Provide the (X, Y) coordinate of the cell's center where the given text is located.  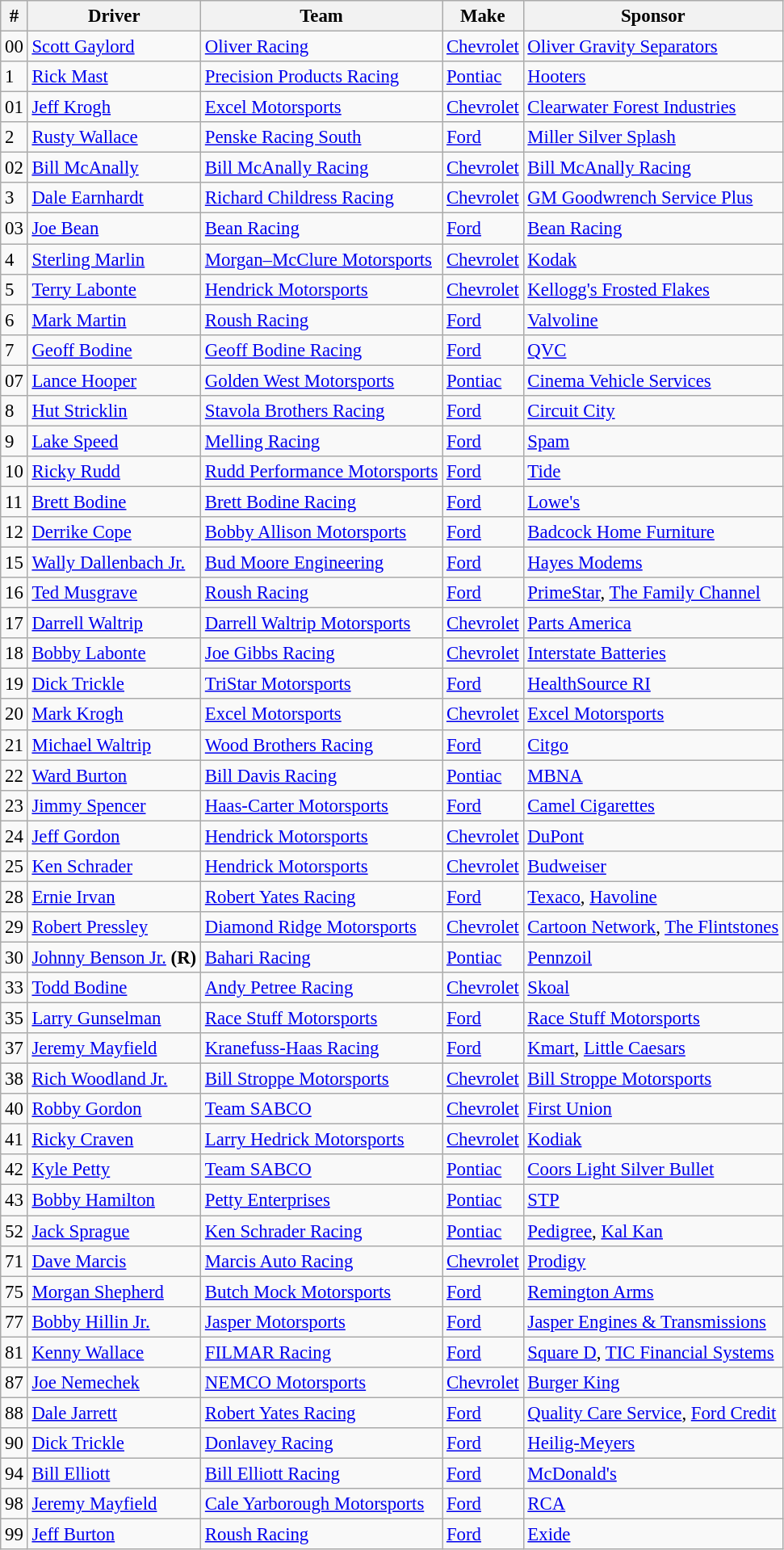
Ken Schrader (114, 867)
42 (15, 1170)
Budweiser (653, 867)
Brett Bodine (114, 502)
Bill Elliott (114, 1473)
2 (15, 137)
43 (15, 1200)
Precision Products Racing (321, 77)
Darrell Waltrip (114, 624)
FILMAR Racing (321, 1352)
Ricky Craven (114, 1140)
Dale Jarrett (114, 1413)
Robby Gordon (114, 1109)
McDonald's (653, 1473)
Burger King (653, 1383)
Dave Marcis (114, 1261)
Miller Silver Splash (653, 137)
Brett Bodine Racing (321, 502)
07 (15, 380)
Pennzoil (653, 957)
Terry Labonte (114, 289)
Kmart, Little Caesars (653, 1048)
19 (15, 684)
90 (15, 1443)
Hut Stricklin (114, 411)
Geoff Bodine Racing (321, 350)
Driver (114, 16)
21 (15, 745)
Oliver Gravity Separators (653, 47)
Badcock Home Furniture (653, 532)
Bahari Racing (321, 957)
Cinema Vehicle Services (653, 380)
Square D, TIC Financial Systems (653, 1352)
98 (15, 1504)
DuPont (653, 836)
Pedigree, Kal Kan (653, 1231)
15 (15, 563)
16 (15, 593)
Scott Gaylord (114, 47)
Camel Cigarettes (653, 805)
Valvoline (653, 320)
77 (15, 1321)
Ken Schrader Racing (321, 1231)
75 (15, 1292)
Bobby Allison Motorsports (321, 532)
35 (15, 1019)
Texaco, Havoline (653, 897)
Rick Mast (114, 77)
STP (653, 1200)
18 (15, 653)
Cartoon Network, The Flintstones (653, 927)
NEMCO Motorsports (321, 1383)
Dale Earnhardt (114, 198)
6 (15, 320)
Morgan Shepherd (114, 1292)
Jeff Gordon (114, 836)
Richard Childress Racing (321, 198)
Robert Pressley (114, 927)
5 (15, 289)
37 (15, 1048)
22 (15, 775)
# (15, 16)
87 (15, 1383)
Mark Krogh (114, 715)
Kellogg's Frosted Flakes (653, 289)
4 (15, 259)
Derrike Cope (114, 532)
Cale Yarborough Motorsports (321, 1504)
Jimmy Spencer (114, 805)
Bobby Hamilton (114, 1200)
81 (15, 1352)
Jack Sprague (114, 1231)
25 (15, 867)
Bill Elliott Racing (321, 1473)
Joe Nemechek (114, 1383)
8 (15, 411)
99 (15, 1535)
Sterling Marlin (114, 259)
03 (15, 229)
Team (321, 16)
12 (15, 532)
Citgo (653, 745)
Penske Racing South (321, 137)
Ernie Irvan (114, 897)
Bobby Labonte (114, 653)
Ted Musgrave (114, 593)
Heilig-Meyers (653, 1443)
Haas-Carter Motorsports (321, 805)
Make (483, 16)
Wood Brothers Racing (321, 745)
Prodigy (653, 1261)
Sponsor (653, 16)
RCA (653, 1504)
Remington Arms (653, 1292)
3 (15, 198)
1 (15, 77)
Kranefuss-Haas Racing (321, 1048)
Lake Speed (114, 441)
Johnny Benson Jr. (R) (114, 957)
10 (15, 472)
Ricky Rudd (114, 472)
7 (15, 350)
Kodak (653, 259)
Stavola Brothers Racing (321, 411)
Jeff Burton (114, 1535)
Butch Mock Motorsports (321, 1292)
11 (15, 502)
PrimeStar, The Family Channel (653, 593)
Lowe's (653, 502)
Jasper Motorsports (321, 1321)
Coors Light Silver Bullet (653, 1170)
Larry Gunselman (114, 1019)
Michael Waltrip (114, 745)
Joe Gibbs Racing (321, 653)
QVC (653, 350)
Rudd Performance Motorsports (321, 472)
Bill McAnally (114, 168)
First Union (653, 1109)
Quality Care Service, Ford Credit (653, 1413)
Diamond Ridge Motorsports (321, 927)
Golden West Motorsports (321, 380)
Parts America (653, 624)
Jeff Krogh (114, 107)
MBNA (653, 775)
Donlavey Racing (321, 1443)
Kodiak (653, 1140)
Spam (653, 441)
Melling Racing (321, 441)
9 (15, 441)
Bobby Hillin Jr. (114, 1321)
41 (15, 1140)
Kenny Wallace (114, 1352)
29 (15, 927)
01 (15, 107)
TriStar Motorsports (321, 684)
Todd Bodine (114, 988)
23 (15, 805)
Mark Martin (114, 320)
88 (15, 1413)
Jasper Engines & Transmissions (653, 1321)
00 (15, 47)
Exide (653, 1535)
Rusty Wallace (114, 137)
Wally Dallenbach Jr. (114, 563)
Rich Woodland Jr. (114, 1079)
Kyle Petty (114, 1170)
33 (15, 988)
Bill Davis Racing (321, 775)
Circuit City (653, 411)
52 (15, 1231)
Joe Bean (114, 229)
30 (15, 957)
Morgan–McClure Motorsports (321, 259)
GM Goodwrench Service Plus (653, 198)
40 (15, 1109)
Clearwater Forest Industries (653, 107)
17 (15, 624)
Larry Hedrick Motorsports (321, 1140)
Hayes Modems (653, 563)
71 (15, 1261)
Bud Moore Engineering (321, 563)
HealthSource RI (653, 684)
Interstate Batteries (653, 653)
Petty Enterprises (321, 1200)
20 (15, 715)
Skoal (653, 988)
Andy Petree Racing (321, 988)
Hooters (653, 77)
02 (15, 168)
Geoff Bodine (114, 350)
Ward Burton (114, 775)
94 (15, 1473)
Marcis Auto Racing (321, 1261)
38 (15, 1079)
24 (15, 836)
28 (15, 897)
Oliver Racing (321, 47)
Tide (653, 472)
Darrell Waltrip Motorsports (321, 624)
Lance Hooper (114, 380)
